Find where the given text appears and provide that cell's center as [X, Y] coordinate. 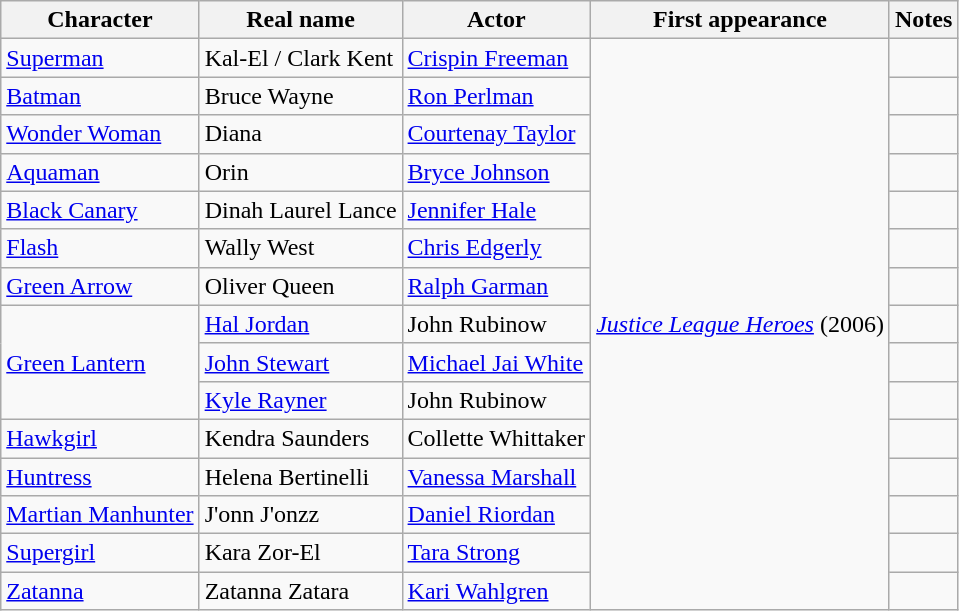
Superman [100, 58]
Michael Jai White [496, 362]
Orin [300, 172]
Vanessa Marshall [496, 477]
Collette Whittaker [496, 438]
Chris Edgerly [496, 248]
Ron Perlman [496, 96]
Black Canary [100, 210]
Flash [100, 248]
Notes [923, 20]
Kari Wahlgren [496, 591]
Batman [100, 96]
Wally West [300, 248]
Ralph Garman [496, 286]
Diana [300, 134]
John Stewart [300, 362]
Green Arrow [100, 286]
Daniel Riordan [496, 515]
Aquaman [100, 172]
Kara Zor-El [300, 553]
Kyle Rayner [300, 400]
Huntress [100, 477]
Real name [300, 20]
Kal-El / Clark Kent [300, 58]
Green Lantern [100, 362]
Actor [496, 20]
Zatanna Zatara [300, 591]
Crispin Freeman [496, 58]
Justice League Heroes (2006) [740, 324]
J'onn J'onzz [300, 515]
Wonder Woman [100, 134]
Bruce Wayne [300, 96]
Zatanna [100, 591]
Tara Strong [496, 553]
Martian Manhunter [100, 515]
Courtenay Taylor [496, 134]
Bryce Johnson [496, 172]
First appearance [740, 20]
Hawkgirl [100, 438]
Jennifer Hale [496, 210]
Supergirl [100, 553]
Oliver Queen [300, 286]
Hal Jordan [300, 324]
Helena Bertinelli [300, 477]
Character [100, 20]
Dinah Laurel Lance [300, 210]
Kendra Saunders [300, 438]
